For the text-containing cell, return its midpoint in [X, Y] coordinate format. 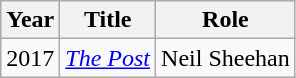
2017 [30, 58]
Role [226, 20]
Year [30, 20]
Title [108, 20]
Neil Sheehan [226, 58]
The Post [108, 58]
